For the text-containing cell, return its midpoint in (x, y) coordinate format. 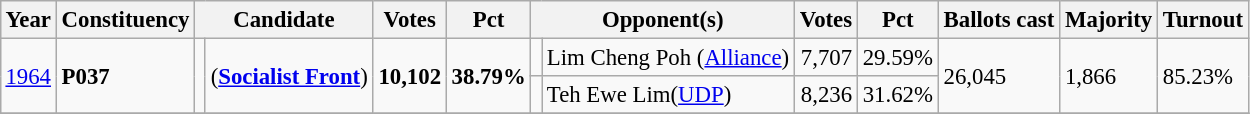
P037 (125, 76)
Teh Ewe Lim(UDP) (668, 95)
7,707 (826, 57)
Year (28, 20)
Opponent(s) (663, 20)
Lim Cheng Poh (Alliance) (668, 57)
29.59% (898, 57)
10,102 (410, 76)
38.79% (488, 76)
Constituency (125, 20)
8,236 (826, 95)
26,045 (998, 76)
Turnout (1202, 20)
1,866 (1109, 76)
(Socialist Front) (289, 76)
85.23% (1202, 76)
Majority (1109, 20)
Candidate (284, 20)
Ballots cast (998, 20)
1964 (28, 76)
31.62% (898, 95)
